Output the [X, Y] coordinate of the center of the cell containing the given text.  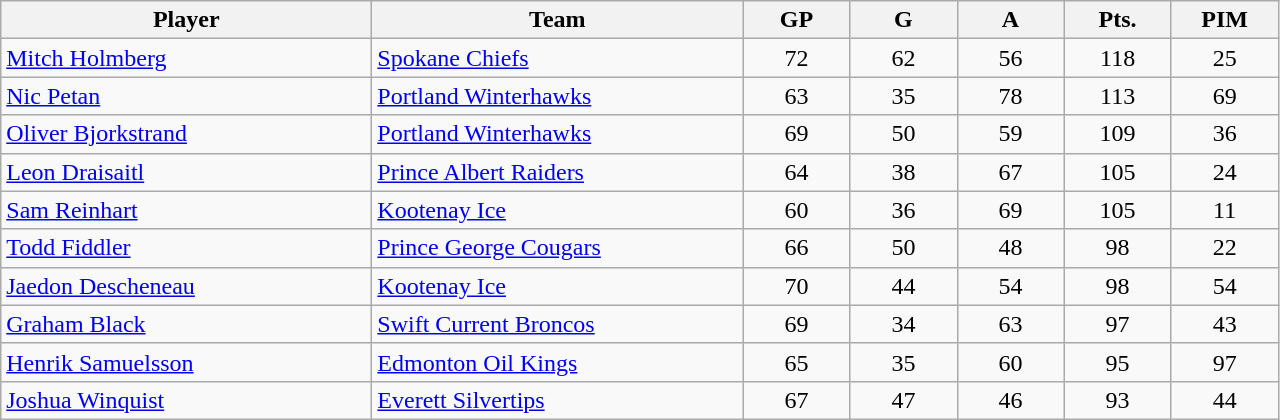
66 [796, 248]
47 [904, 400]
Mitch Holmberg [186, 58]
25 [1224, 58]
113 [1118, 96]
78 [1010, 96]
Team [558, 20]
34 [904, 324]
56 [1010, 58]
48 [1010, 248]
24 [1224, 172]
A [1010, 20]
Edmonton Oil Kings [558, 362]
65 [796, 362]
64 [796, 172]
Pts. [1118, 20]
70 [796, 286]
59 [1010, 134]
93 [1118, 400]
109 [1118, 134]
Everett Silvertips [558, 400]
GP [796, 20]
72 [796, 58]
Jaedon Descheneau [186, 286]
118 [1118, 58]
Joshua Winquist [186, 400]
PIM [1224, 20]
95 [1118, 362]
Todd Fiddler [186, 248]
Nic Petan [186, 96]
Sam Reinhart [186, 210]
11 [1224, 210]
Swift Current Broncos [558, 324]
Player [186, 20]
Oliver Bjorkstrand [186, 134]
Spokane Chiefs [558, 58]
Prince George Cougars [558, 248]
G [904, 20]
43 [1224, 324]
38 [904, 172]
Henrik Samuelsson [186, 362]
62 [904, 58]
Graham Black [186, 324]
22 [1224, 248]
46 [1010, 400]
Leon Draisaitl [186, 172]
Prince Albert Raiders [558, 172]
